Extract the (X, Y) coordinate from the center of the cell holding the provided text.  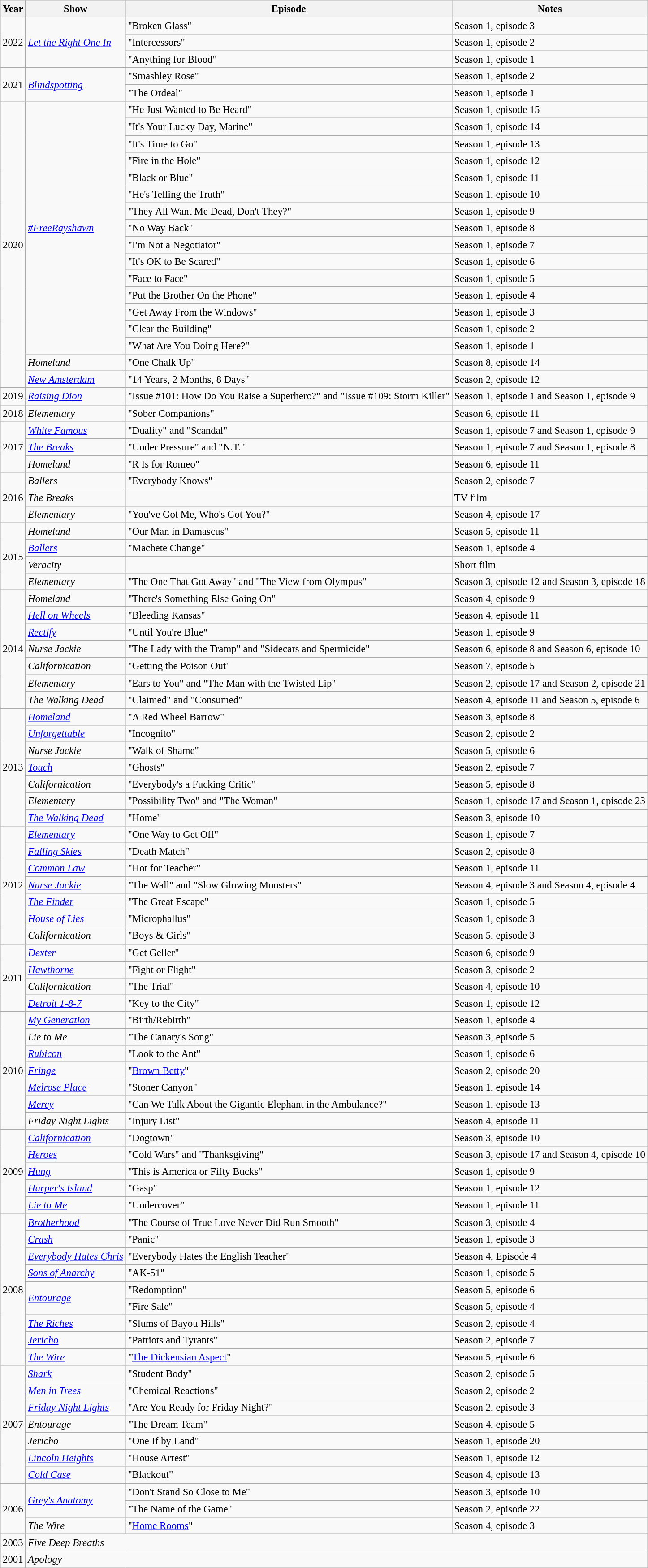
Apology (337, 1559)
"The Course of True Love Never Did Run Smooth" (289, 1222)
Season 4, episode 10 (549, 986)
Five Deep Breaths (337, 1542)
2013 (13, 767)
Cold Case (75, 1475)
"The Ordeal" (289, 93)
"Slums of Bayou Hills" (289, 1323)
Season 5, episode 4 (549, 1307)
2020 (13, 245)
Brotherhood (75, 1222)
Season 1, episode 20 (549, 1441)
"I'm Not a Negotiator" (289, 245)
"Gasp" (289, 1188)
Season 2, episode 12 (549, 380)
Harper's Island (75, 1188)
"Intercessors" (289, 43)
Season 2, episode 5 (549, 1374)
2008 (13, 1290)
Falling Skies (75, 852)
Unforgettable (75, 733)
"Injury List" (289, 1121)
"Machete Change" (289, 548)
"Fight or Flight" (289, 970)
"What Are You Doing Here?" (289, 346)
"Patriots and Tyrants" (289, 1340)
"Ears to You" and "The Man with the Twisted Lip" (289, 683)
"Death Match" (289, 852)
Season 1, episode 7 and Season 1, episode 9 (549, 430)
Short film (549, 565)
#FreeRayshawn (75, 228)
"The Wall" and "Slow Glowing Monsters" (289, 885)
"Can We Talk About the Gigantic Elephant in the Ambulance?" (289, 1105)
"Fire Sale" (289, 1307)
2021 (13, 84)
Season 6, episode 9 (549, 953)
"The One That Got Away" and "The View from Olympus" (289, 582)
"There's Something Else Going On" (289, 599)
"It's OK to Be Scared" (289, 262)
Season 6, episode 8 and Season 6, episode 10 (549, 650)
"Fire in the Hole" (289, 160)
Everybody Hates Chris (75, 1256)
2001 (13, 1559)
"Brown Betty" (289, 1070)
Episode (289, 9)
"Look to the Ant" (289, 1054)
2018 (13, 413)
"Key to the City" (289, 1003)
2009 (13, 1172)
"Birth/Rebirth" (289, 1020)
"Put the Brother On the Phone" (289, 295)
Season 2, episode 17 and Season 2, episode 21 (549, 683)
Season 5, episode 8 (549, 784)
"Blackout" (289, 1475)
"Stoner Canyon" (289, 1087)
Season 3, episode 17 and Season 4, episode 10 (549, 1155)
Heroes (75, 1155)
"Everybody's a Fucking Critic" (289, 784)
"House Arrest" (289, 1458)
Season 3, episode 4 (549, 1222)
"The Canary's Song" (289, 1037)
"Getting the Poison Out" (289, 666)
Season 4, episode 13 (549, 1475)
Season 4, episode 9 (549, 599)
"Get Away From the Windows" (289, 312)
"Redomption" (289, 1290)
Season 1, episode 1 and Season 1, episode 9 (549, 397)
2015 (13, 556)
2006 (13, 1509)
"Hot for Teacher" (289, 868)
Let the Right One In (75, 43)
Season 2, episode 22 (549, 1509)
"This is America or Fifty Bucks" (289, 1172)
"Panic" (289, 1239)
Fringe (75, 1070)
Raising Dion (75, 397)
"Our Man in Damascus" (289, 531)
White Famous (75, 430)
"The Dickensian Aspect" (289, 1357)
"It's Your Lucky Day, Marine" (289, 127)
2022 (13, 43)
"Don't Stand So Close to Me" (289, 1492)
Season 1, episode 7 and Season 1, episode 8 (549, 447)
Lincoln Heights (75, 1458)
"It's Time to Go" (289, 144)
Season 5, episode 3 (549, 936)
The Riches (75, 1323)
The Finder (75, 902)
Season 4, episode 3 and Season 4, episode 4 (549, 885)
"Walk of Shame" (289, 750)
Touch (75, 767)
"One Chalk Up" (289, 363)
"Student Body" (289, 1374)
Season 3, episode 12 and Season 3, episode 18 (549, 582)
Season 2, episode 20 (549, 1070)
"He's Telling the Truth" (289, 194)
"The Trial" (289, 986)
"Microphallus" (289, 919)
"Incognito" (289, 733)
"No Way Back" (289, 228)
Rectify (75, 632)
"Cold Wars" and "Thanksgiving" (289, 1155)
Mercy (75, 1105)
"R Is for Romeo" (289, 464)
Season 4, episode 3 (549, 1525)
My Generation (75, 1020)
Men in Trees (75, 1391)
Season 3, episode 8 (549, 717)
"Ghosts" (289, 767)
Common Law (75, 868)
Detroit 1-8-7 (75, 1003)
Melrose Place (75, 1087)
2012 (13, 885)
"Until You're Blue" (289, 632)
"Everybody Hates the English Teacher" (289, 1256)
Season 2, episode 4 (549, 1323)
Blindspotting (75, 84)
2007 (13, 1425)
"Boys & Girls" (289, 936)
2014 (13, 649)
2010 (13, 1070)
Hell on Wheels (75, 615)
Dexter (75, 953)
"They All Want Me Dead, Don't They?" (289, 211)
Grey's Anatomy (75, 1500)
"Under Pressure" and "N.T." (289, 447)
"One Way to Get Off" (289, 835)
"Sober Companions" (289, 413)
"You've Got Me, Who's Got You?" (289, 515)
Season 3, episode 5 (549, 1037)
"Anything for Blood" (289, 60)
Season 5, episode 11 (549, 531)
2017 (13, 447)
2011 (13, 978)
"Possibility Two" and "The Woman" (289, 801)
"Bleeding Kansas" (289, 615)
2003 (13, 1542)
"One If by Land" (289, 1441)
"Smashley Rose" (289, 76)
"Broken Glass" (289, 26)
Year (13, 9)
Season 2, episode 3 (549, 1408)
"Black or Blue" (289, 178)
Season 1, episode 8 (549, 228)
"14 Years, 2 Months, 8 Days" (289, 380)
TV film (549, 498)
"Get Geller" (289, 953)
"Claimed" and "Consumed" (289, 700)
Season 2, episode 8 (549, 852)
Hung (75, 1172)
Season 3, episode 2 (549, 970)
"The Dream Team" (289, 1425)
"Home" (289, 818)
Season 1, episode 17 and Season 1, episode 23 (549, 801)
Shark (75, 1374)
New Amsterdam (75, 380)
Crash (75, 1239)
Rubicon (75, 1054)
Veracity (75, 565)
"Face to Face" (289, 278)
"Chemical Reactions" (289, 1391)
2016 (13, 498)
2019 (13, 397)
"Undercover" (289, 1205)
Notes (549, 9)
Season 7, episode 5 (549, 666)
"Clear the Building" (289, 329)
"A Red Wheel Barrow" (289, 717)
Season 4, episode 11 and Season 5, episode 6 (549, 700)
"Everybody Knows" (289, 481)
Season 1, episode 15 (549, 110)
"AK-51" (289, 1273)
Show (75, 9)
"The Great Escape" (289, 902)
"Home Rooms" (289, 1525)
"The Name of the Game" (289, 1509)
"Are You Ready for Friday Night?" (289, 1408)
Season 4, episode 17 (549, 515)
"Duality" and "Scandal" (289, 430)
"The Lady with the Tramp" and "Sidecars and Spermicide" (289, 650)
"He Just Wanted to Be Heard" (289, 110)
Season 1, episode 10 (549, 194)
Season 8, episode 14 (549, 363)
Sons of Anarchy (75, 1273)
House of Lies (75, 919)
"Dogtown" (289, 1138)
Hawthorne (75, 970)
"Issue #101: How Do You Raise a Superhero?" and "Issue #109: Storm Killer" (289, 397)
Season 4, Episode 4 (549, 1256)
Season 4, episode 5 (549, 1425)
